Search for the cell housing the specified text and yield its (X, Y) center coordinate. 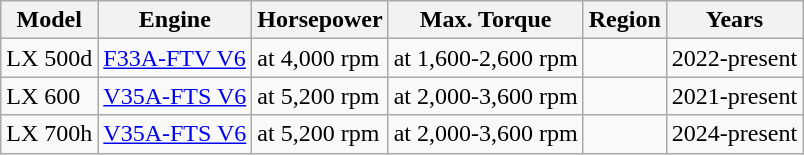
at 4,000 rpm (320, 58)
F33A-FTV V6 (175, 58)
at 1,600-2,600 rpm (486, 58)
Years (734, 20)
Horsepower (320, 20)
2024-present (734, 134)
LX 700h (50, 134)
Max. Torque (486, 20)
Model (50, 20)
Region (624, 20)
LX 600 (50, 96)
Engine (175, 20)
2022-present (734, 58)
LX 500d (50, 58)
2021-present (734, 96)
